Extract the (x, y) coordinate from the center of the cell holding the provided text.  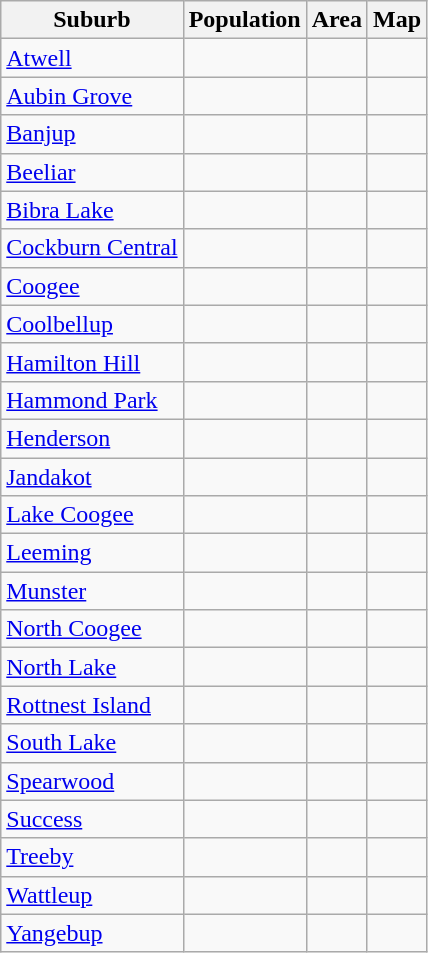
Hammond Park (92, 400)
Success (92, 819)
Lake Coogee (92, 515)
Cockburn Central (92, 248)
Henderson (92, 438)
Atwell (92, 58)
Munster (92, 591)
Coogee (92, 286)
Leeming (92, 553)
Wattleup (92, 895)
Spearwood (92, 781)
Area (336, 20)
Bibra Lake (92, 210)
Jandakot (92, 477)
North Lake (92, 667)
Hamilton Hill (92, 362)
Treeby (92, 857)
Population (244, 20)
North Coogee (92, 629)
Yangebup (92, 933)
Coolbellup (92, 324)
Beeliar (92, 172)
Aubin Grove (92, 96)
South Lake (92, 743)
Suburb (92, 20)
Banjup (92, 134)
Rottnest Island (92, 705)
Map (396, 20)
